Identify which cell holds the provided text, then report its [x, y] central coordinate. 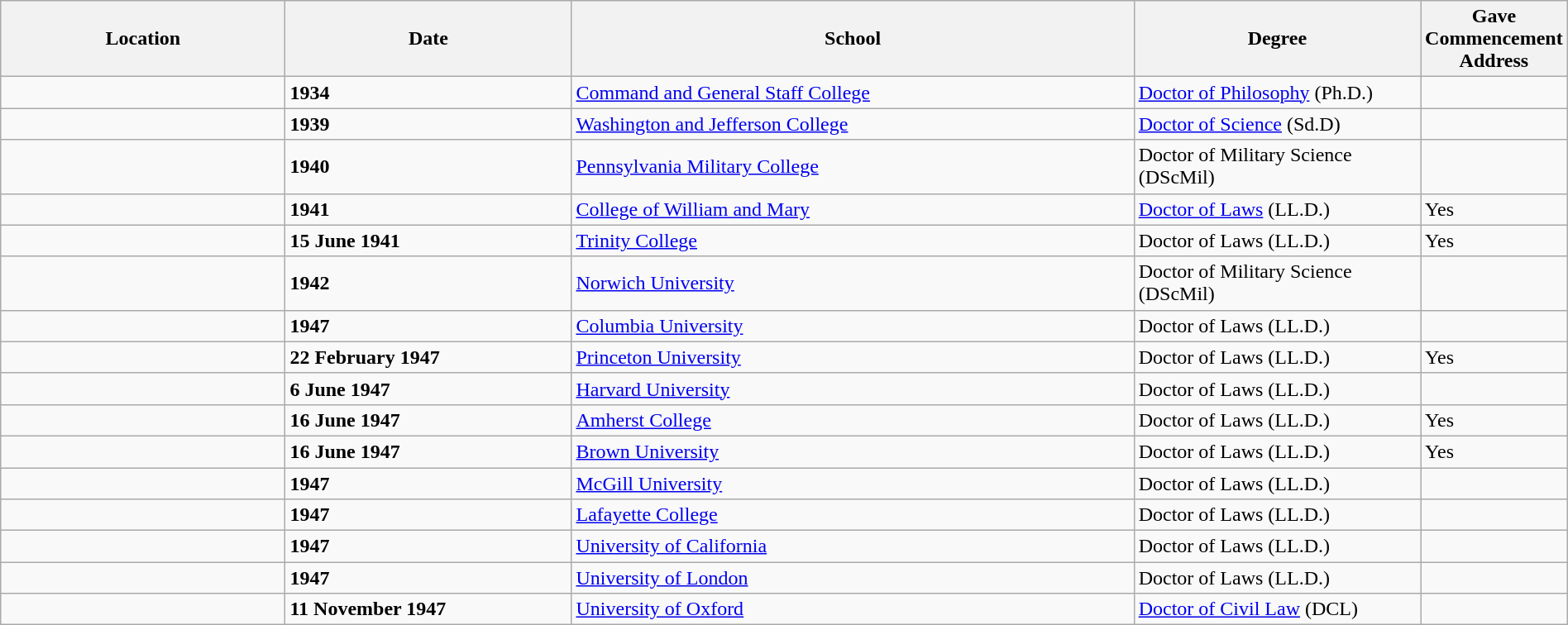
School [853, 39]
Pennsylvania Military College [853, 167]
Doctor of Philosophy (Ph.D.) [1277, 93]
Washington and Jefferson College [853, 124]
Command and General Staff College [853, 93]
Norwich University [853, 283]
1941 [428, 209]
6 June 1947 [428, 389]
15 June 1941 [428, 241]
Brown University [853, 451]
Columbia University [853, 326]
Gave Commencement Address [1494, 39]
Trinity College [853, 241]
22 February 1947 [428, 357]
1940 [428, 167]
University of Oxford [853, 609]
Date [428, 39]
Location [143, 39]
1939 [428, 124]
Amherst College [853, 420]
11 November 1947 [428, 609]
University of California [853, 546]
Harvard University [853, 389]
Doctor of Science (Sd.D) [1277, 124]
Lafayette College [853, 515]
Doctor of Civil Law (DCL) [1277, 609]
Princeton University [853, 357]
University of London [853, 578]
1934 [428, 93]
1942 [428, 283]
Degree [1277, 39]
McGill University [853, 484]
College of William and Mary [853, 209]
